For the text-containing cell, return its midpoint in (x, y) coordinate format. 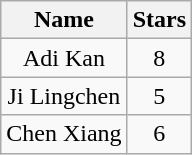
Stars (159, 20)
Adi Kan (64, 58)
Ji Lingchen (64, 96)
Name (64, 20)
Chen Xiang (64, 134)
5 (159, 96)
8 (159, 58)
6 (159, 134)
